Scan for the cell matching the given text and deliver its [X, Y] coordinate at center. 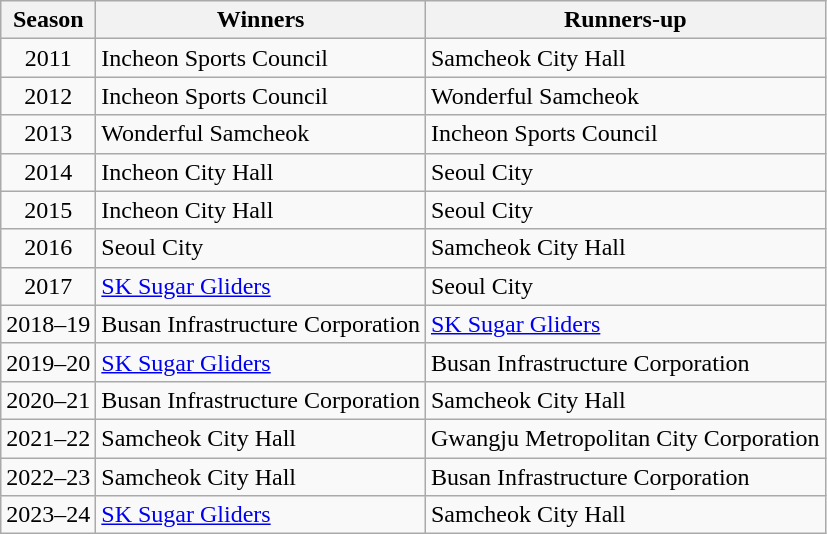
Season [48, 20]
Runners-up [625, 20]
2014 [48, 172]
2017 [48, 286]
2011 [48, 58]
2021–22 [48, 438]
2023–24 [48, 515]
2020–21 [48, 400]
2012 [48, 96]
2015 [48, 210]
2019–20 [48, 362]
2013 [48, 134]
2022–23 [48, 477]
Winners [261, 20]
2018–19 [48, 324]
Gwangju Metropolitan City Corporation [625, 438]
2016 [48, 248]
